Find where the given text appears and provide that cell's center as [X, Y] coordinate. 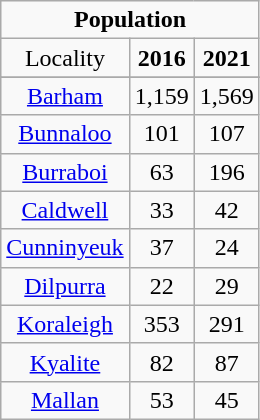
24 [226, 248]
87 [226, 362]
Mallan [65, 400]
1,569 [226, 96]
37 [162, 248]
82 [162, 362]
Population [130, 20]
63 [162, 172]
Burraboi [65, 172]
22 [162, 286]
Locality [65, 58]
107 [226, 134]
Koraleigh [65, 324]
Cunninyeuk [65, 248]
Dilpurra [65, 286]
196 [226, 172]
42 [226, 210]
Bunnaloo [65, 134]
45 [226, 400]
291 [226, 324]
29 [226, 286]
Caldwell [65, 210]
2016 [162, 58]
2021 [226, 58]
353 [162, 324]
Barham [65, 96]
1,159 [162, 96]
53 [162, 400]
Kyalite [65, 362]
101 [162, 134]
33 [162, 210]
